Return the [X, Y] coordinate for the center point of the cell that contains the specified text.  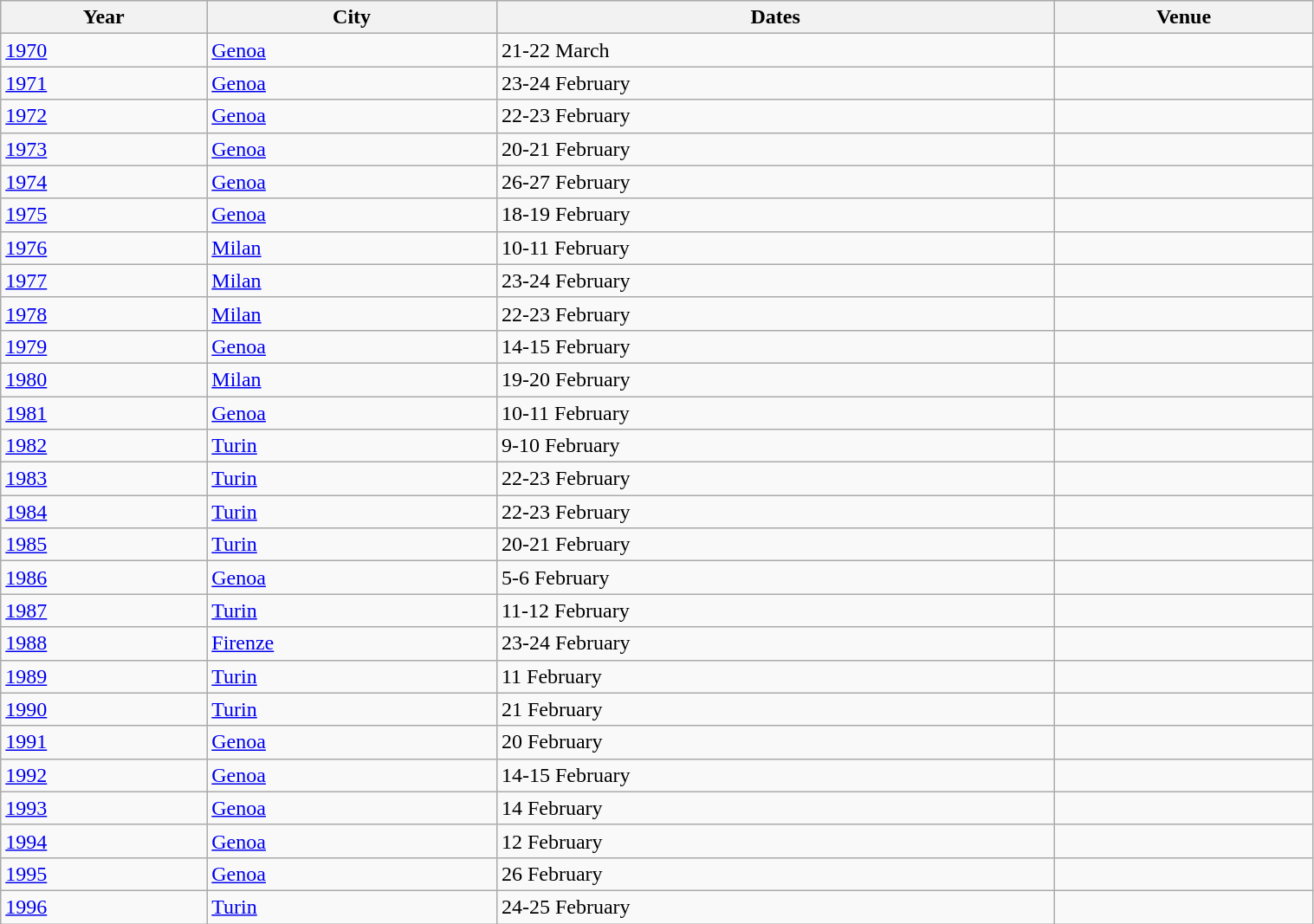
1988 [104, 643]
Venue [1183, 17]
City [352, 17]
1996 [104, 907]
1972 [104, 116]
5-6 February [775, 578]
11-12 February [775, 611]
1990 [104, 709]
1989 [104, 676]
1993 [104, 808]
1991 [104, 742]
18-19 February [775, 215]
1970 [104, 50]
1985 [104, 545]
21-22 March [775, 50]
1983 [104, 479]
1994 [104, 841]
1976 [104, 248]
1977 [104, 281]
1987 [104, 611]
14 February [775, 808]
Year [104, 17]
26-27 February [775, 182]
19-20 February [775, 379]
1986 [104, 578]
1982 [104, 446]
1971 [104, 83]
1979 [104, 346]
1975 [104, 215]
26 February [775, 874]
1974 [104, 182]
1995 [104, 874]
1980 [104, 379]
Dates [775, 17]
1992 [104, 775]
12 February [775, 841]
Firenze [352, 643]
1978 [104, 313]
9-10 February [775, 446]
1981 [104, 413]
21 February [775, 709]
1984 [104, 512]
11 February [775, 676]
24-25 February [775, 907]
20 February [775, 742]
1973 [104, 149]
